Capture the cell that displays the provided text and extract its (x, y) central coordinate. 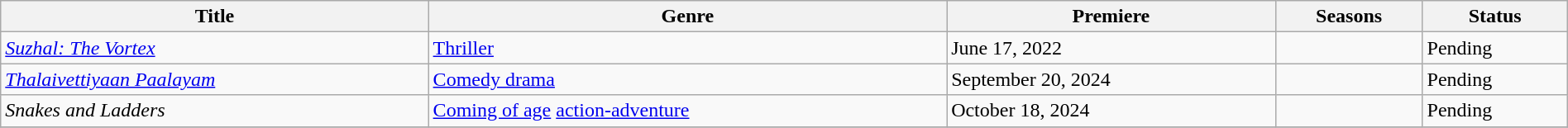
Snakes and Ladders (215, 111)
June 17, 2022 (1111, 48)
Thalaivettiyaan Paalayam (215, 79)
Seasons (1349, 17)
Genre (688, 17)
Suzhal: The Vortex (215, 48)
Premiere (1111, 17)
Title (215, 17)
Status (1495, 17)
October 18, 2024 (1111, 111)
Comedy drama (688, 79)
September 20, 2024 (1111, 79)
Thriller (688, 48)
Coming of age action-adventure (688, 111)
